Determine the (x, y) coordinate at the center of the cell enclosing the given text.  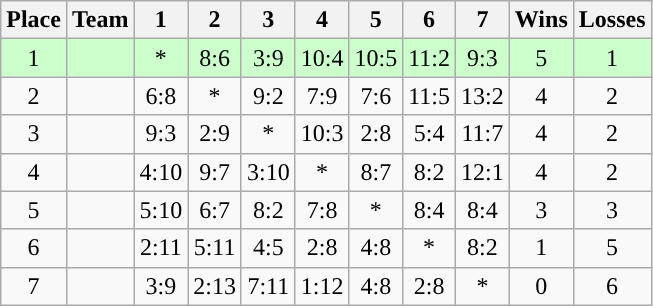
1:12 (322, 286)
6:7 (215, 210)
7:6 (376, 96)
6:8 (161, 96)
7:8 (322, 210)
5:11 (215, 248)
0 (541, 286)
Place (34, 20)
7:11 (268, 286)
2:9 (215, 134)
8:7 (376, 172)
10:4 (322, 58)
11:7 (483, 134)
5:4 (430, 134)
2:13 (215, 286)
Wins (541, 20)
4:5 (268, 248)
12:1 (483, 172)
11:2 (430, 58)
11:5 (430, 96)
Losses (612, 20)
10:3 (322, 134)
8:6 (215, 58)
5:10 (161, 210)
9:7 (215, 172)
13:2 (483, 96)
2:11 (161, 248)
9:2 (268, 96)
4:10 (161, 172)
Team (100, 20)
7:9 (322, 96)
10:5 (376, 58)
3:10 (268, 172)
